Locate the cell with the specified text and output its (X, Y) center coordinate. 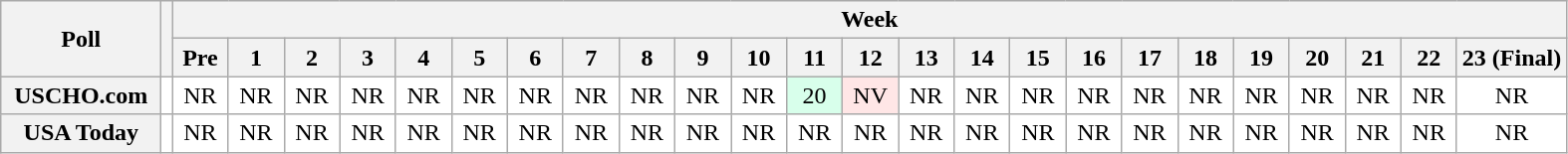
22 (1429, 58)
8 (647, 58)
15 (1038, 58)
Pre (200, 58)
19 (1261, 58)
5 (479, 58)
Week (870, 20)
9 (702, 58)
10 (759, 58)
11 (815, 58)
1 (256, 58)
7 (591, 58)
21 (1373, 58)
3 (368, 58)
12 (871, 58)
17 (1150, 58)
13 (926, 58)
USCHO.com (82, 95)
23 (Final) (1511, 58)
4 (423, 58)
6 (535, 58)
NV (871, 95)
16 (1094, 58)
18 (1205, 58)
2 (312, 58)
14 (982, 58)
Poll (82, 39)
USA Today (82, 133)
